Detect which cell encompasses the target text, then output its [x, y] center coordinate. 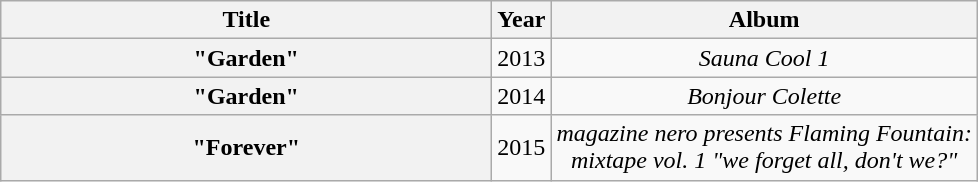
magazine nero presents Flaming Fountain: mixtape vol. 1 "we forget all, don't we?" [764, 148]
Title [246, 20]
2014 [522, 96]
2015 [522, 148]
Bonjour Colette [764, 96]
Album [764, 20]
Year [522, 20]
"Forever" [246, 148]
Sauna Cool 1 [764, 58]
2013 [522, 58]
